Extract the [X, Y] coordinate from the center of the cell holding the provided text.  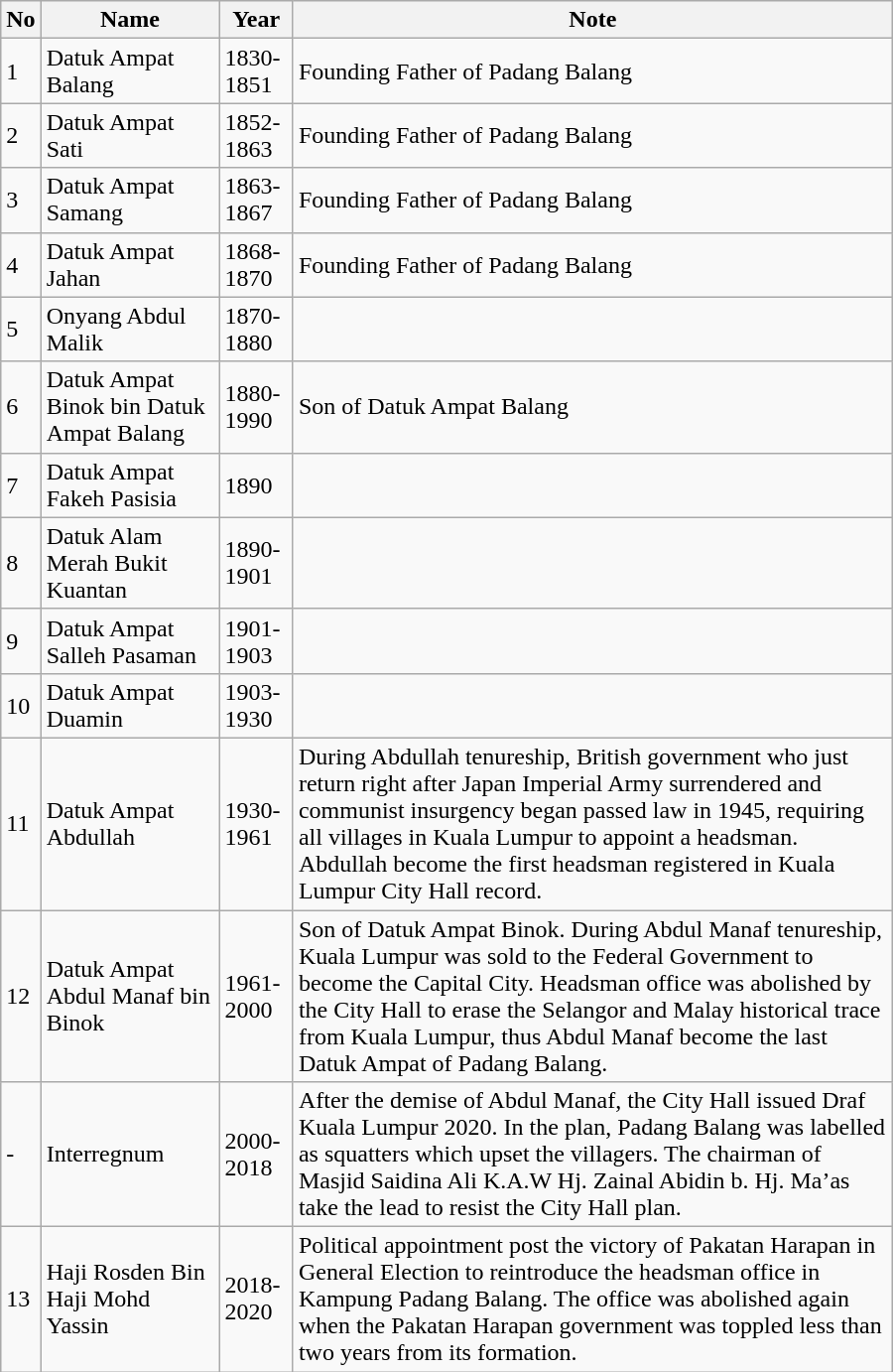
8 [21, 563]
1930-1961 [256, 824]
1868-1870 [256, 264]
Interregnum [130, 1155]
10 [21, 705]
6 [21, 407]
Datuk Ampat Samang [130, 201]
Year [256, 20]
Name [130, 20]
12 [21, 995]
1880-1990 [256, 407]
Son of Datuk Ampat Balang [592, 407]
Datuk Ampat Salleh Pasaman [130, 641]
Datuk Ampat Binok bin Datuk Ampat Balang [130, 407]
No [21, 20]
Note [592, 20]
2 [21, 135]
Datuk Ampat Fakeh Pasisia [130, 484]
1 [21, 71]
Haji Rosden Bin Haji Mohd Yassin [130, 1300]
9 [21, 641]
1870-1880 [256, 330]
4 [21, 264]
3 [21, 201]
Datuk Ampat Duamin [130, 705]
2000-2018 [256, 1155]
Datuk Ampat Sati [130, 135]
1863-1867 [256, 201]
Datuk Alam Merah Bukit Kuantan [130, 563]
Datuk Ampat Balang [130, 71]
1890-1901 [256, 563]
1903-1930 [256, 705]
11 [21, 824]
1961-2000 [256, 995]
1830-1851 [256, 71]
Datuk Ampat Jahan [130, 264]
2018-2020 [256, 1300]
1901-1903 [256, 641]
5 [21, 330]
Datuk Ampat Abdullah [130, 824]
1890 [256, 484]
- [21, 1155]
Datuk Ampat Abdul Manaf bin Binok [130, 995]
Onyang Abdul Malik [130, 330]
7 [21, 484]
13 [21, 1300]
1852-1863 [256, 135]
